Search for the cell housing the specified text and yield its [X, Y] center coordinate. 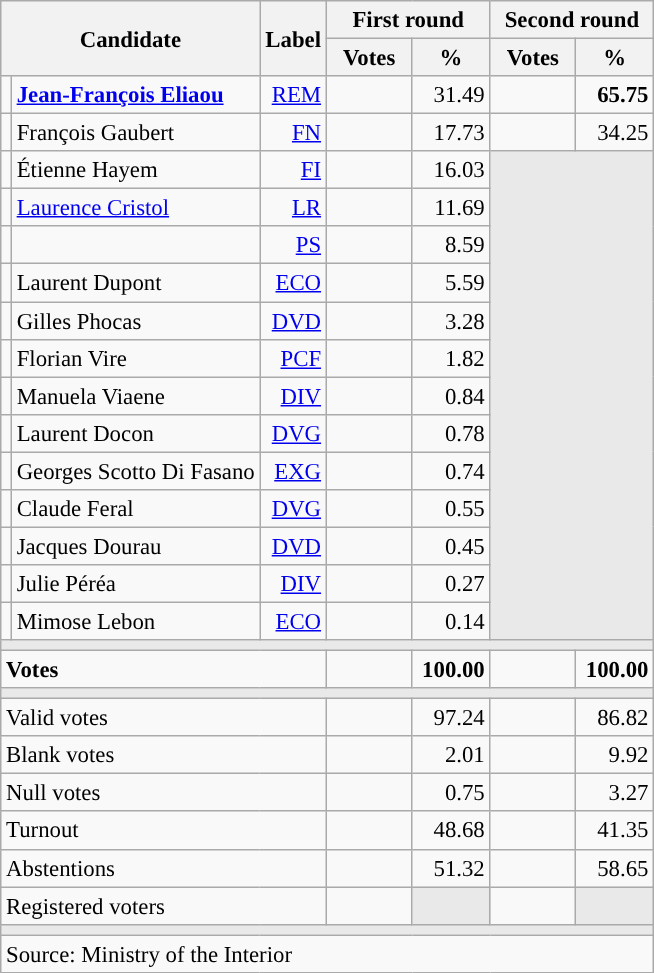
97.24 [451, 718]
EXG [293, 471]
0.75 [451, 793]
34.25 [615, 133]
0.78 [451, 433]
16.03 [451, 170]
0.14 [451, 621]
Étienne Hayem [136, 170]
0.84 [451, 396]
Georges Scotto Di Fasano [136, 471]
Abstentions [164, 868]
17.73 [451, 133]
Turnout [164, 831]
Mimose Lebon [136, 621]
2.01 [451, 755]
48.68 [451, 831]
0.27 [451, 584]
Laurent Dupont [136, 283]
Gilles Phocas [136, 321]
Candidate [130, 38]
0.74 [451, 471]
3.28 [451, 321]
Blank votes [164, 755]
REM [293, 95]
Null votes [164, 793]
Laurence Cristol [136, 208]
FI [293, 170]
31.49 [451, 95]
Registered voters [164, 906]
Claude Feral [136, 509]
Source: Ministry of the Interior [328, 954]
86.82 [615, 718]
LR [293, 208]
François Gaubert [136, 133]
58.65 [615, 868]
9.92 [615, 755]
1.82 [451, 358]
First round [408, 20]
Manuela Viaene [136, 396]
Florian Vire [136, 358]
Jean-François Eliaou [136, 95]
Jacques Dourau [136, 546]
51.32 [451, 868]
PS [293, 245]
0.45 [451, 546]
41.35 [615, 831]
Laurent Docon [136, 433]
0.55 [451, 509]
3.27 [615, 793]
11.69 [451, 208]
FN [293, 133]
Label [293, 38]
Valid votes [164, 718]
PCF [293, 358]
5.59 [451, 283]
8.59 [451, 245]
Second round [572, 20]
Julie Péréa [136, 584]
65.75 [615, 95]
